Detect which cell encompasses the target text, then output its [x, y] center coordinate. 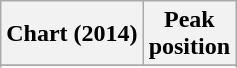
Peakposition [189, 34]
Chart (2014) [72, 34]
